Detect which cell encompasses the target text, then output its [x, y] center coordinate. 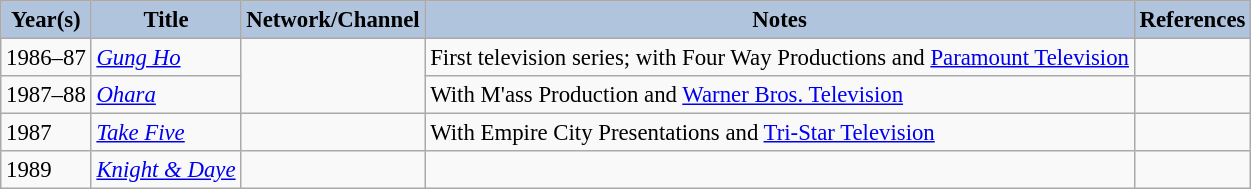
Ohara [166, 95]
Gung Ho [166, 58]
With M'ass Production and Warner Bros. Television [780, 95]
1989 [46, 170]
1986–87 [46, 58]
Knight & Daye [166, 170]
References [1192, 20]
With Empire City Presentations and Tri-Star Television [780, 133]
Notes [780, 20]
1987–88 [46, 95]
Take Five [166, 133]
1987 [46, 133]
Year(s) [46, 20]
Network/Channel [333, 20]
First television series; with Four Way Productions and Paramount Television [780, 58]
Title [166, 20]
